Provide the [x, y] coordinate of the cell's center where the given text is located.  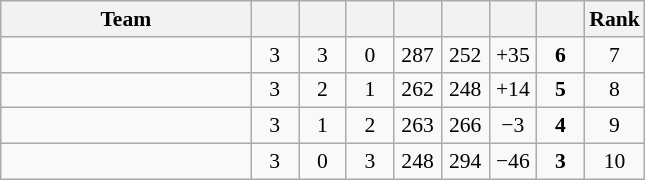
5 [561, 90]
Team [126, 19]
7 [614, 55]
Rank [614, 19]
266 [465, 126]
10 [614, 162]
6 [561, 55]
−3 [513, 126]
8 [614, 90]
262 [418, 90]
4 [561, 126]
−46 [513, 162]
+14 [513, 90]
287 [418, 55]
252 [465, 55]
+35 [513, 55]
294 [465, 162]
9 [614, 126]
263 [418, 126]
